Return the [x, y] coordinate for the center point of the cell that contains the specified text.  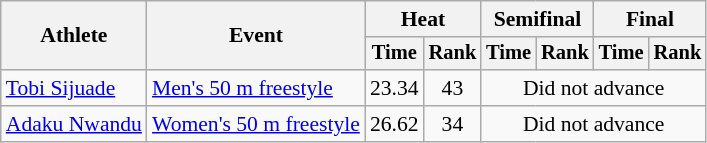
Adaku Nwandu [74, 124]
Men's 50 m freestyle [256, 88]
Event [256, 36]
23.34 [394, 88]
Heat [423, 19]
Athlete [74, 36]
Semifinal [537, 19]
Final [650, 19]
34 [453, 124]
Women's 50 m freestyle [256, 124]
26.62 [394, 124]
43 [453, 88]
Tobi Sijuade [74, 88]
